Extract the (x, y) coordinate from the center of the cell holding the provided text.  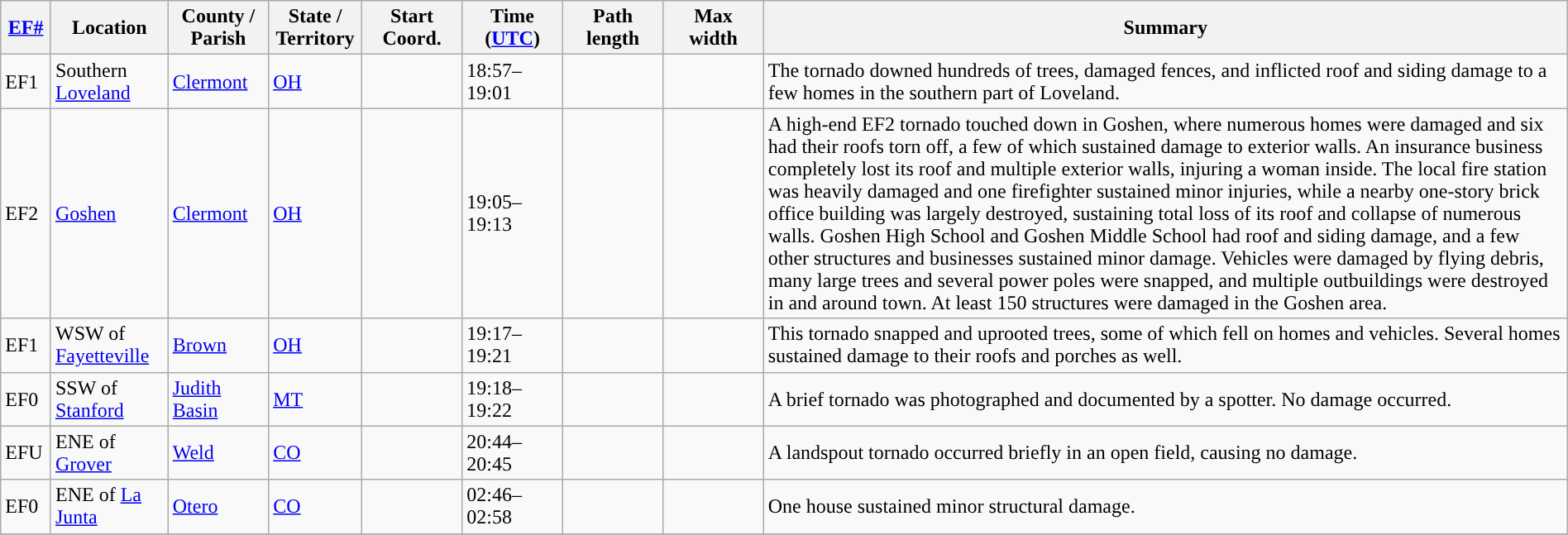
Path length (612, 28)
Judith Basin (218, 399)
MT (316, 399)
A brief tornado was photographed and documented by a spotter. No damage occurred. (1165, 399)
This tornado snapped and uprooted trees, some of which fell on homes and vehicles. Several homes sustained damage to their roofs and porches as well. (1165, 346)
Summary (1165, 28)
ENE of Grover (109, 453)
SSW of Stanford (109, 399)
Goshen (109, 213)
Weld (218, 453)
A landspout tornado occurred briefly in an open field, causing no damage. (1165, 453)
EFU (26, 453)
20:44–20:45 (513, 453)
One house sustained minor structural damage. (1165, 506)
EF# (26, 28)
County / Parish (218, 28)
Location (109, 28)
Time (UTC) (513, 28)
19:18–19:22 (513, 399)
Start Coord. (412, 28)
19:17–19:21 (513, 346)
State / Territory (316, 28)
Southern Loveland (109, 81)
EF2 (26, 213)
19:05–19:13 (513, 213)
Brown (218, 346)
WSW of Fayetteville (109, 346)
Otero (218, 506)
The tornado downed hundreds of trees, damaged fences, and inflicted roof and siding damage to a few homes in the southern part of Loveland. (1165, 81)
ENE of La Junta (109, 506)
02:46–02:58 (513, 506)
18:57–19:01 (513, 81)
Max width (713, 28)
